Return the (X, Y) coordinate for the center point of the cell that contains the specified text.  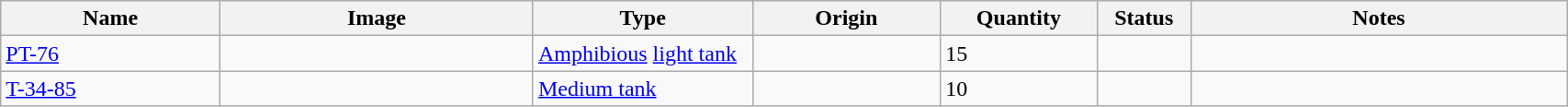
Amphibious light tank (643, 53)
Medium tank (643, 89)
Status (1144, 18)
Name (110, 18)
Quantity (1019, 18)
T-34-85 (110, 89)
Image (377, 18)
15 (1019, 53)
10 (1019, 89)
Origin (847, 18)
Type (643, 18)
Notes (1378, 18)
PT-76 (110, 53)
